Scan for the cell matching the given text and deliver its [x, y] coordinate at center. 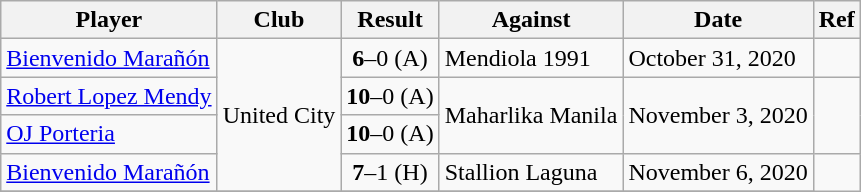
Ref [836, 20]
October 31, 2020 [718, 58]
Result [390, 20]
7–1 (H) [390, 172]
Date [718, 20]
Player [109, 20]
Maharlika Manila [531, 115]
6–0 (A) [390, 58]
Stallion Laguna [531, 172]
November 3, 2020 [718, 115]
November 6, 2020 [718, 172]
Club [279, 20]
OJ Porteria [109, 134]
United City [279, 115]
Robert Lopez Mendy [109, 96]
Mendiola 1991 [531, 58]
Against [531, 20]
